From the cell containing the given text, extract its center point as [x, y] coordinate. 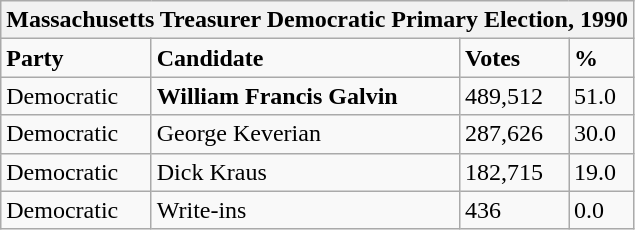
William Francis Galvin [305, 96]
0.0 [600, 210]
436 [514, 210]
30.0 [600, 134]
% [600, 58]
George Keverian [305, 134]
Candidate [305, 58]
51.0 [600, 96]
Dick Kraus [305, 172]
182,715 [514, 172]
Votes [514, 58]
Massachusetts Treasurer Democratic Primary Election, 1990 [318, 20]
489,512 [514, 96]
Write-ins [305, 210]
19.0 [600, 172]
287,626 [514, 134]
Party [76, 58]
